Scan for the cell matching the given text and deliver its (x, y) coordinate at center. 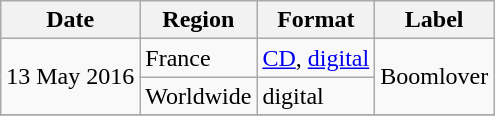
France (198, 58)
Format (316, 20)
CD, digital (316, 58)
13 May 2016 (70, 77)
Region (198, 20)
Label (434, 20)
Worldwide (198, 96)
Date (70, 20)
Boomlover (434, 77)
digital (316, 96)
